Return [x, y] of the center of cell containing provided text 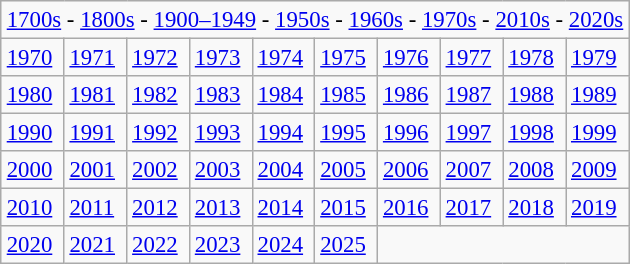
1970 [32, 58]
2000 [32, 170]
2006 [410, 170]
1974 [284, 58]
1995 [346, 133]
2003 [222, 170]
2017 [472, 208]
1975 [346, 58]
1984 [284, 95]
2023 [222, 245]
2013 [222, 208]
2025 [346, 245]
1980 [32, 95]
1994 [284, 133]
1979 [598, 58]
2010 [32, 208]
2016 [410, 208]
1989 [598, 95]
1987 [472, 95]
1981 [96, 95]
2024 [284, 245]
1976 [410, 58]
2002 [158, 170]
2015 [346, 208]
1972 [158, 58]
2005 [346, 170]
2022 [158, 245]
1982 [158, 95]
2021 [96, 245]
1996 [410, 133]
1990 [32, 133]
1997 [472, 133]
1977 [472, 58]
1988 [534, 95]
2007 [472, 170]
1999 [598, 133]
1993 [222, 133]
2020 [32, 245]
1700s - 1800s - 1900–1949 - 1950s - 1960s - 1970s - 2010s - 2020s [314, 20]
1973 [222, 58]
2004 [284, 170]
1992 [158, 133]
2011 [96, 208]
1998 [534, 133]
2008 [534, 170]
1986 [410, 95]
2012 [158, 208]
1985 [346, 95]
2018 [534, 208]
1971 [96, 58]
2014 [284, 208]
1978 [534, 58]
1991 [96, 133]
2019 [598, 208]
1983 [222, 95]
2009 [598, 170]
2001 [96, 170]
